Provide the (X, Y) coordinate of the cell's center where the given text is located.  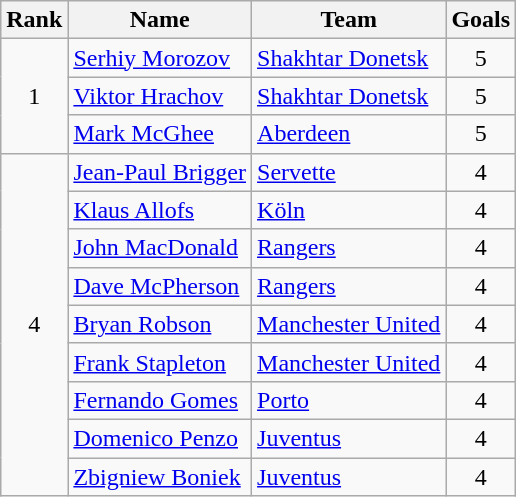
Köln (349, 210)
Mark McGhee (160, 134)
Jean-Paul Brigger (160, 172)
Serhiy Morozov (160, 58)
Fernando Gomes (160, 400)
Domenico Penzo (160, 438)
1 (34, 96)
Aberdeen (349, 134)
Team (349, 20)
Name (160, 20)
Frank Stapleton (160, 362)
Zbigniew Boniek (160, 477)
Servette (349, 172)
Dave McPherson (160, 286)
Goals (481, 20)
Bryan Robson (160, 324)
Viktor Hrachov (160, 96)
Porto (349, 400)
John MacDonald (160, 248)
Klaus Allofs (160, 210)
Rank (34, 20)
